Return (x, y) of the center of cell containing provided text 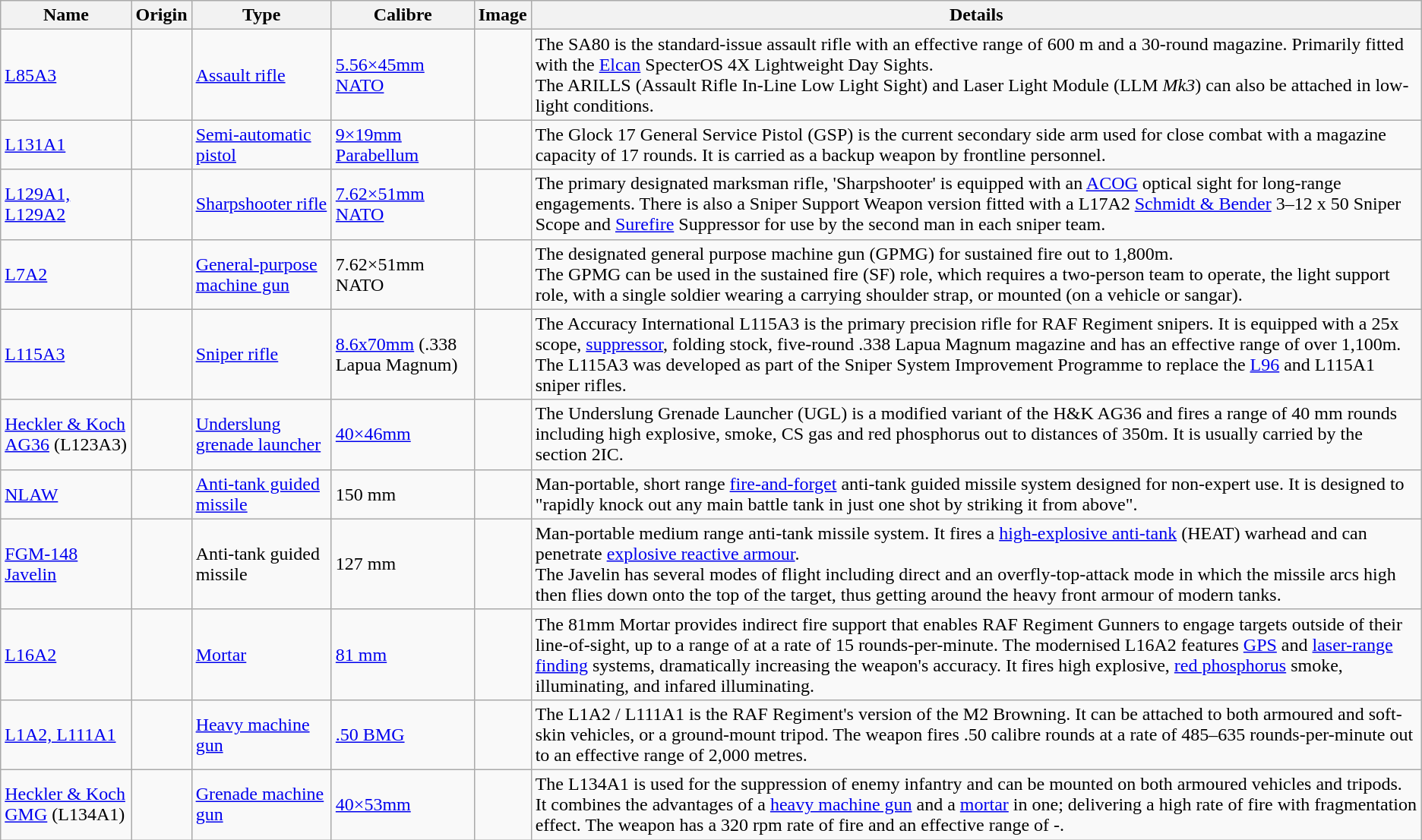
Underslung grenade launcher (261, 434)
Heavy machine gun (261, 734)
.50 BMG (403, 734)
Type (261, 15)
Details (976, 15)
9×19mm Parabellum (403, 144)
L85A3 (66, 74)
Assault rifle (261, 74)
Heckler & Koch AG36 (L123A3) (66, 434)
8.6x70mm (.338 Lapua Magnum) (403, 354)
Sharpshooter rifle (261, 204)
Sniper rifle (261, 354)
NLAW (66, 494)
L131A1 (66, 144)
Calibre (403, 15)
L1A2, L111A1 (66, 734)
L16A2 (66, 655)
FGM-148 Javelin (66, 564)
Grenade machine gun (261, 804)
40×53mm (403, 804)
L115A3 (66, 354)
Name (66, 15)
L129A1, L129A2 (66, 204)
Mortar (261, 655)
81 mm (403, 655)
Image (503, 15)
127 mm (403, 564)
General-purpose machine gun (261, 274)
40×46mm (403, 434)
Origin (161, 15)
150 mm (403, 494)
L7A2 (66, 274)
Heckler & Koch GMG (L134A1) (66, 804)
5.56×45mm NATO (403, 74)
Semi-automatic pistol (261, 144)
